Extract the (X, Y) coordinate from the center of the cell holding the provided text.  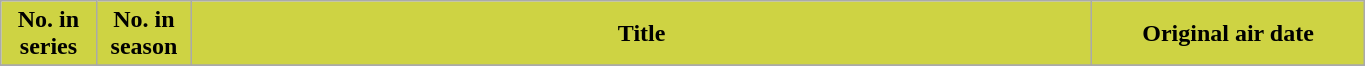
No. inseries (48, 34)
Original air date (1228, 34)
No. inseason (144, 34)
Title (642, 34)
